Detect which cell encompasses the target text, then output its [x, y] center coordinate. 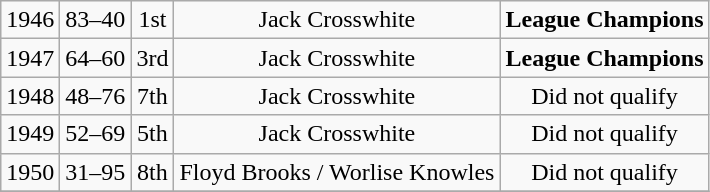
5th [152, 134]
7th [152, 96]
31–95 [96, 172]
83–40 [96, 20]
48–76 [96, 96]
8th [152, 172]
1st [152, 20]
1947 [30, 58]
1949 [30, 134]
3rd [152, 58]
64–60 [96, 58]
52–69 [96, 134]
1948 [30, 96]
1946 [30, 20]
Floyd Brooks / Worlise Knowles [337, 172]
1950 [30, 172]
